Find where the given text appears and provide that cell's center as (x, y) coordinate. 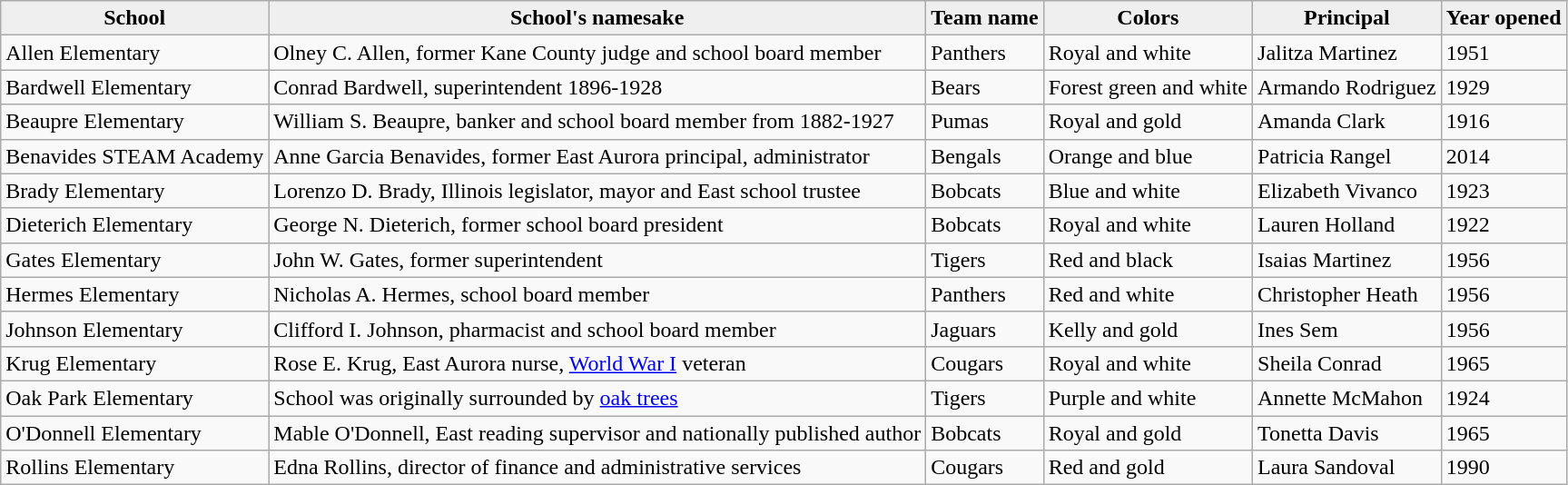
Forest green and white (1148, 87)
George N. Dieterich, former school board president (597, 225)
O'Donnell Elementary (134, 433)
Christopher Heath (1347, 294)
School's namesake (597, 18)
Bardwell Elementary (134, 87)
Isaias Martinez (1347, 260)
Jalitza Martinez (1347, 53)
Amanda Clark (1347, 122)
Bears (985, 87)
Red and white (1148, 294)
Benavides STEAM Academy (134, 156)
Mable O'Donnell, East reading supervisor and nationally published author (597, 433)
Rose E. Krug, East Aurora nurse, World War I veteran (597, 363)
Rollins Elementary (134, 468)
Year opened (1504, 18)
Colors (1148, 18)
Patricia Rangel (1347, 156)
Conrad Bardwell, superintendent 1896-1928 (597, 87)
Beaupre Elementary (134, 122)
Brady Elementary (134, 191)
Nicholas A. Hermes, school board member (597, 294)
Lauren Holland (1347, 225)
Purple and white (1148, 398)
Orange and blue (1148, 156)
Anne Garcia Benavides, former East Aurora principal, administrator (597, 156)
Tonetta Davis (1347, 433)
1990 (1504, 468)
Bengals (985, 156)
Johnson Elementary (134, 329)
Annette McMahon (1347, 398)
1916 (1504, 122)
Krug Elementary (134, 363)
Allen Elementary (134, 53)
Armando Rodriguez (1347, 87)
1922 (1504, 225)
Principal (1347, 18)
School (134, 18)
Red and black (1148, 260)
Dieterich Elementary (134, 225)
Team name (985, 18)
1923 (1504, 191)
Edna Rollins, director of finance and administrative services (597, 468)
Red and gold (1148, 468)
Olney C. Allen, former Kane County judge and school board member (597, 53)
Hermes Elementary (134, 294)
1951 (1504, 53)
2014 (1504, 156)
Oak Park Elementary (134, 398)
1929 (1504, 87)
1924 (1504, 398)
Ines Sem (1347, 329)
Pumas (985, 122)
Kelly and gold (1148, 329)
John W. Gates, former superintendent (597, 260)
Elizabeth Vivanco (1347, 191)
Lorenzo D. Brady, Illinois legislator, mayor and East school trustee (597, 191)
William S. Beaupre, banker and school board member from 1882-1927 (597, 122)
Laura Sandoval (1347, 468)
Jaguars (985, 329)
Blue and white (1148, 191)
Sheila Conrad (1347, 363)
Clifford I. Johnson, pharmacist and school board member (597, 329)
Gates Elementary (134, 260)
School was originally surrounded by oak trees (597, 398)
